Scan for the cell matching the given text and deliver its [X, Y] coordinate at center. 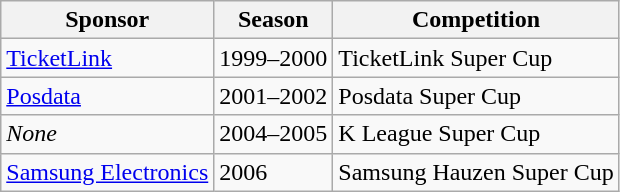
TicketLink [108, 58]
2006 [274, 172]
Season [274, 20]
Samsung Electronics [108, 172]
Competition [476, 20]
Posdata [108, 96]
K League Super Cup [476, 134]
None [108, 134]
Posdata Super Cup [476, 96]
2001–2002 [274, 96]
Sponsor [108, 20]
Samsung Hauzen Super Cup [476, 172]
2004–2005 [274, 134]
TicketLink Super Cup [476, 58]
1999–2000 [274, 58]
